Output the (x, y) coordinate of the center of the cell containing the given text.  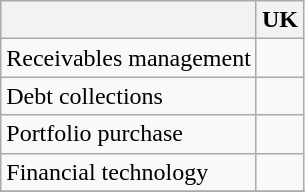
Financial technology (129, 172)
Receivables management (129, 58)
UK (280, 20)
Portfolio purchase (129, 134)
Debt collections (129, 96)
